Pinpoint the cell where the given text exists, returning its [x, y] midpoint coordinate. 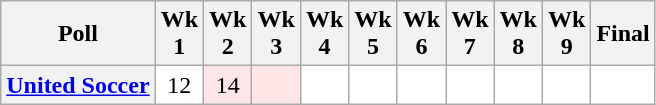
Poll [78, 34]
14 [228, 85]
United Soccer [78, 85]
Wk7 [470, 34]
Final [623, 34]
Wk3 [276, 34]
Wk4 [324, 34]
Wk6 [421, 34]
Wk2 [228, 34]
Wk5 [373, 34]
12 [179, 85]
Wk8 [518, 34]
Wk1 [179, 34]
Wk9 [566, 34]
